Detect which cell encompasses the target text, then output its [X, Y] center coordinate. 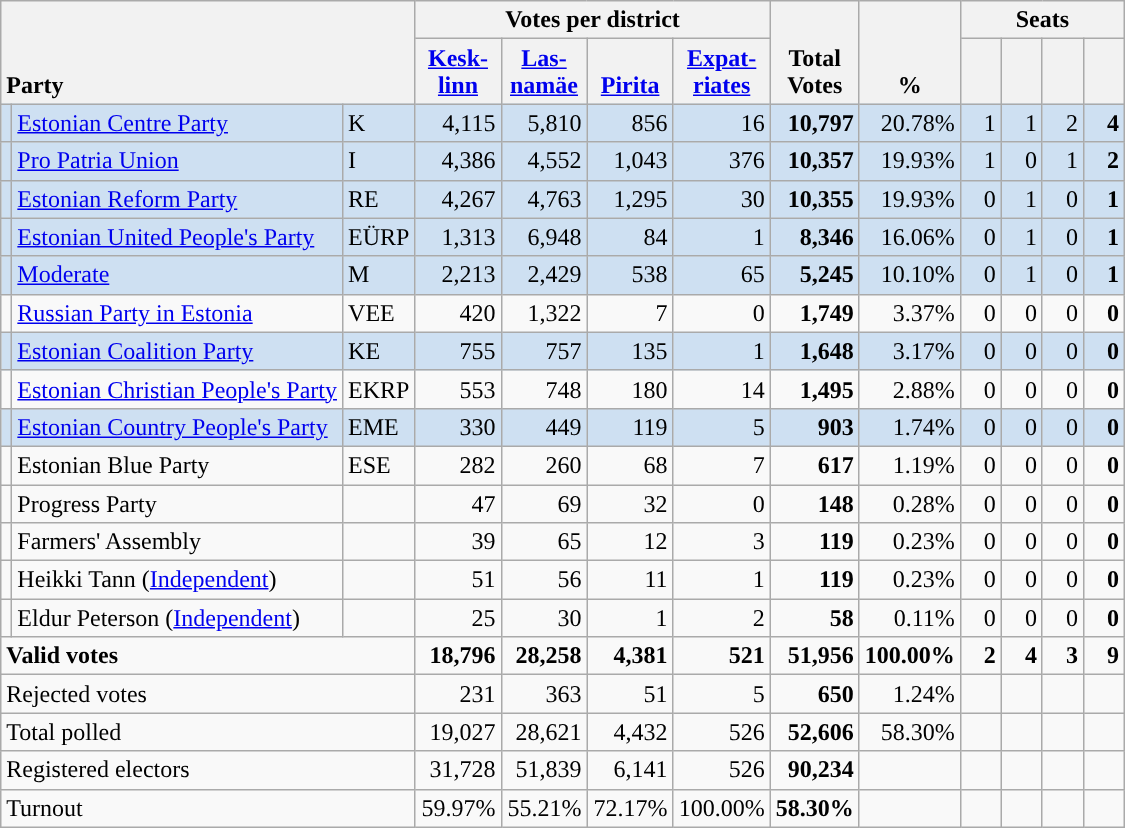
84 [630, 237]
1,749 [814, 313]
20.78% [910, 123]
M [379, 275]
1,313 [458, 237]
8,346 [814, 237]
420 [458, 313]
2.88% [910, 389]
449 [544, 427]
260 [544, 465]
16.06% [910, 237]
28,258 [544, 656]
330 [458, 427]
2,213 [458, 275]
25 [458, 618]
4,115 [458, 123]
Total Votes [814, 52]
Kesk- linn [458, 72]
ESE [379, 465]
% [910, 52]
Progress Party [178, 503]
6,141 [630, 770]
2,429 [544, 275]
11 [630, 580]
51,839 [544, 770]
553 [458, 389]
69 [544, 503]
10,797 [814, 123]
Valid votes [208, 656]
10,355 [814, 199]
59.97% [458, 808]
3.17% [910, 351]
Las- namäe [544, 72]
12 [630, 542]
3.37% [910, 313]
0.11% [910, 618]
Estonian United People's Party [178, 237]
Estonian Country People's Party [178, 427]
Estonian Christian People's Party [178, 389]
EKRP [379, 389]
4,432 [630, 732]
Seats [1042, 20]
EÜRP [379, 237]
51,956 [814, 656]
Russian Party in Estonia [178, 313]
1.24% [910, 694]
5,245 [814, 275]
Votes per district [592, 20]
16 [722, 123]
180 [630, 389]
0.28% [910, 503]
4,267 [458, 199]
55.21% [544, 808]
Farmers' Assembly [178, 542]
4,763 [544, 199]
650 [814, 694]
9 [1104, 656]
Estonian Reform Party [178, 199]
5,810 [544, 123]
Party [208, 52]
748 [544, 389]
I [379, 161]
Registered electors [208, 770]
Heikki Tann (Independent) [178, 580]
Turnout [208, 808]
135 [630, 351]
282 [458, 465]
Eldur Peterson (Independent) [178, 618]
856 [630, 123]
6,948 [544, 237]
47 [458, 503]
Pro Patria Union [178, 161]
Estonian Blue Party [178, 465]
1,295 [630, 199]
Total polled [208, 732]
Moderate [178, 275]
903 [814, 427]
617 [814, 465]
Estonian Centre Party [178, 123]
19,027 [458, 732]
231 [458, 694]
363 [544, 694]
32 [630, 503]
1,648 [814, 351]
KE [379, 351]
1.19% [910, 465]
1.74% [910, 427]
52,606 [814, 732]
14 [722, 389]
VEE [379, 313]
1,322 [544, 313]
Rejected votes [208, 694]
1,495 [814, 389]
56 [544, 580]
538 [630, 275]
Expat- riates [722, 72]
1,043 [630, 161]
72.17% [630, 808]
31,728 [458, 770]
K [379, 123]
RE [379, 199]
18,796 [458, 656]
Estonian Coalition Party [178, 351]
4,381 [630, 656]
755 [458, 351]
521 [722, 656]
757 [544, 351]
4,386 [458, 161]
4,552 [544, 161]
68 [630, 465]
58 [814, 618]
39 [458, 542]
10.10% [910, 275]
EME [379, 427]
10,357 [814, 161]
148 [814, 503]
90,234 [814, 770]
376 [722, 161]
Pirita [630, 72]
28,621 [544, 732]
